Extract the [X, Y] coordinate from the center of the cell holding the provided text.  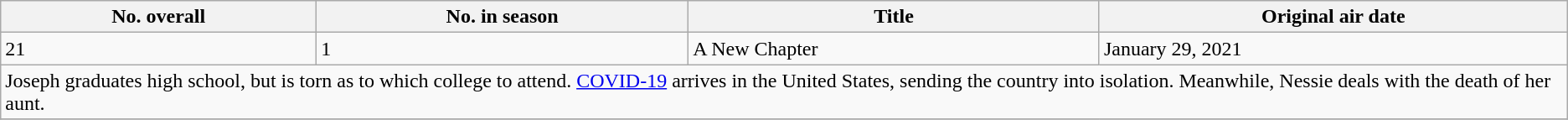
January 29, 2021 [1333, 49]
A New Chapter [895, 49]
1 [503, 49]
Title [895, 17]
Original air date [1333, 17]
21 [159, 49]
No. in season [503, 17]
No. overall [159, 17]
